Find where the given text appears and provide that cell's center as (X, Y) coordinate. 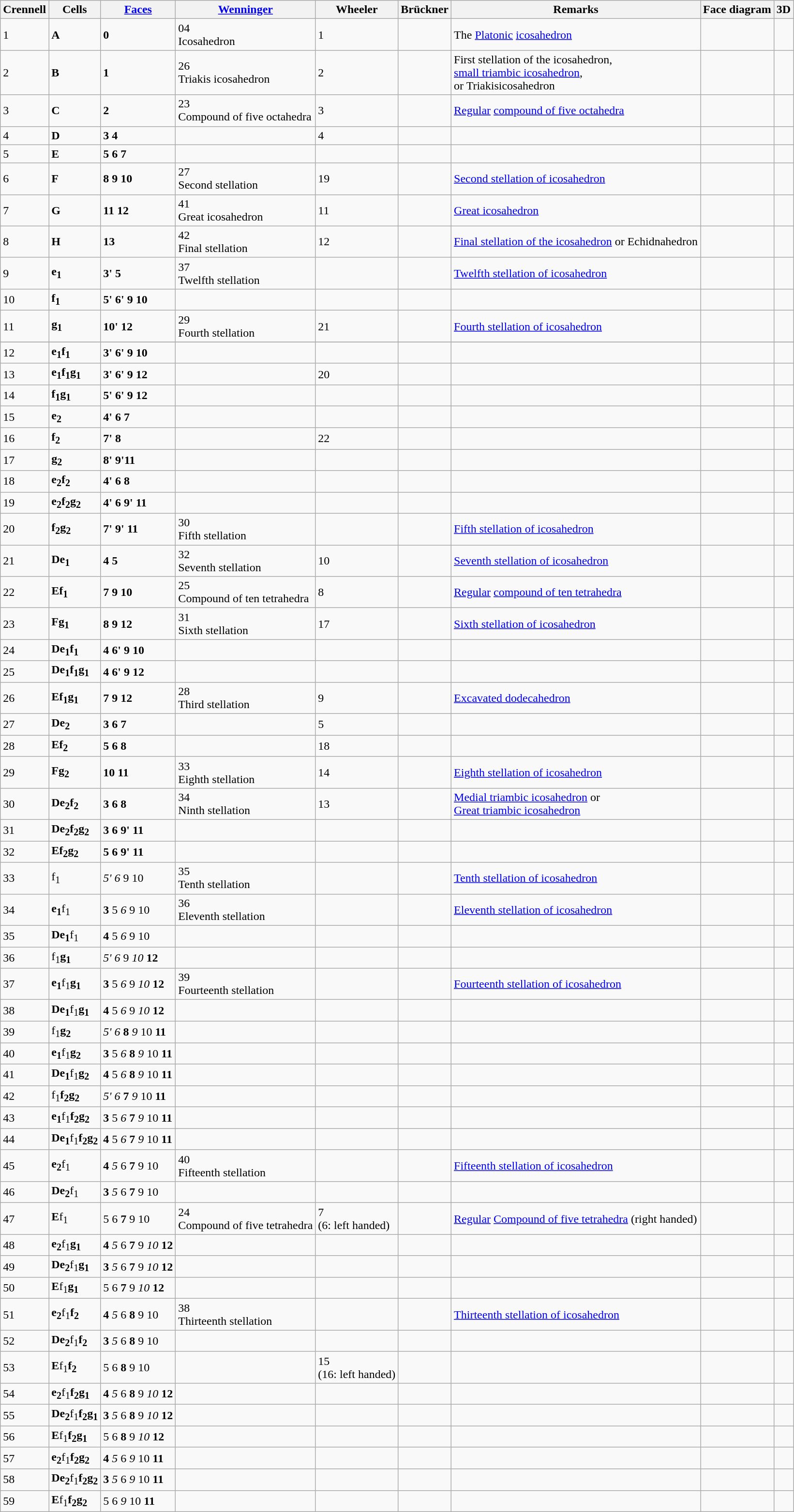
3 5 6 9 10 (138, 909)
5 6 7 9 10 (138, 1219)
26 Triakis icosahedron (246, 73)
26 (25, 697)
4 5 6 9 10 12 (138, 1010)
11 12 (138, 210)
5 6 8 9 10 12 (138, 1437)
D (75, 135)
33 (25, 878)
Wheeler (357, 10)
4 5 (138, 561)
f1g2 (75, 1032)
De2f1g1 (75, 1266)
5' 6 9 10 (138, 878)
5 6 7 9 10 12 (138, 1288)
50 (25, 1288)
G (75, 210)
04Icosahedron (246, 35)
3 5 6 9 10 11 (138, 1480)
4 5 6 8 9 10 12 (138, 1393)
First stellation of the icosahedron, small triambic icosahedron, or Triakisicosahedron (576, 73)
3' 6' 9 10 (138, 353)
Eighth stellation of icosahedron (576, 772)
3 6 9' 11 (138, 830)
3 5 6 9 10 12 (138, 984)
5' 6 8 9 10 11 (138, 1032)
55 (25, 1415)
e2f2g2 (75, 503)
Fifteenth stellation of icosahedron (576, 1166)
57 (25, 1458)
De2f1 (75, 1192)
41 (25, 1075)
Brückner (425, 10)
e2f1f2 (75, 1315)
e2f1f2g2 (75, 1458)
4 5 6 9 10 11 (138, 1458)
Fourteenth stellation of icosahedron (576, 984)
7(6: left handed) (357, 1219)
De1f1g2 (75, 1075)
Medial triambic icosahedron orGreat triambic icosahedron (576, 804)
51 (25, 1315)
32Seventh stellation (246, 561)
De2f2 (75, 804)
Great icosahedron (576, 210)
40 (25, 1053)
E (75, 154)
Regular compound of five octahedra (576, 110)
31Sixth stellation (246, 624)
6 (25, 179)
e2f1f2g1 (75, 1393)
Ef2 (75, 746)
e2f1g1 (75, 1245)
4 5 6 7 9 10 11 (138, 1139)
Fg1 (75, 624)
5 6 9 10 11 (138, 1501)
5' 6 9 10 12 (138, 958)
3 5 6 8 9 10 12 (138, 1415)
5' 6' 9 12 (138, 395)
Regular compound of ten tetrahedra (576, 592)
31 (25, 830)
24 Compound of five tetrahedra (246, 1219)
8 9 10 (138, 179)
8 9 12 (138, 624)
36Eleventh stellation (246, 909)
7' 8 (138, 438)
28 (25, 746)
3D (783, 10)
24 (25, 650)
g1 (75, 326)
34Ninth stellation (246, 804)
Remarks (576, 10)
8' 9'11 (138, 460)
42 (25, 1096)
3' 5 (138, 273)
f1f2g2 (75, 1096)
Faces (138, 10)
3 5 6 7 9 10 11 (138, 1118)
3' 6' 9 12 (138, 374)
3 5 6 8 9 10 11 (138, 1053)
Sixth stellation of icosahedron (576, 624)
Eleventh stellation of icosahedron (576, 909)
41Great icosahedron (246, 210)
52 (25, 1341)
De2 (75, 725)
H (75, 242)
Crennell (25, 10)
10 11 (138, 772)
Ef1f2g2 (75, 1501)
38 (25, 1010)
5 6 8 (138, 746)
59 (25, 1501)
e2 (75, 417)
3 6 7 (138, 725)
Cells (75, 10)
De2f2g2 (75, 830)
45 (25, 1166)
Twelfth stellation of icosahedron (576, 273)
4 6' 9 10 (138, 650)
15(16: left handed) (357, 1367)
4 5 6 9 10 (138, 936)
3 6 8 (138, 804)
Ef2g2 (75, 852)
56 (25, 1437)
f2 (75, 438)
4' 6 7 (138, 417)
A (75, 35)
e2f1 (75, 1166)
e1f1f2g2 (75, 1118)
Final stellation of the icosahedron or Echidnahedron (576, 242)
28Third stellation (246, 697)
5' 6 7 9 10 11 (138, 1096)
42Final stellation (246, 242)
35Tenth stellation (246, 878)
25Compound of ten tetrahedra (246, 592)
Fg2 (75, 772)
30 (25, 804)
30Fifth stellation (246, 529)
10' 12 (138, 326)
40Fifteenth stellation (246, 1166)
34 (25, 909)
4' 6 8 (138, 481)
25 (25, 671)
Second stellation of icosahedron (576, 179)
Excavated dodecahedron (576, 697)
5 6 8 9 10 (138, 1367)
15 (25, 417)
Ef1f2g1 (75, 1437)
3 4 (138, 135)
Regular Compound of five tetrahedra (right handed) (576, 1219)
7' 9' 11 (138, 529)
46 (25, 1192)
7 (25, 210)
e1f1g2 (75, 1053)
Fourth stellation of icosahedron (576, 326)
48 (25, 1245)
4 6' 9 12 (138, 671)
4 5 6 7 9 10 12 (138, 1245)
The Platonic icosahedron (576, 35)
35 (25, 936)
23Compound of five octahedra (246, 110)
g2 (75, 460)
39 (25, 1032)
16 (25, 438)
e2f2 (75, 481)
36 (25, 958)
B (75, 73)
5' 6' 9 10 (138, 299)
5 6 7 (138, 154)
44 (25, 1139)
33Eighth stellation (246, 772)
58 (25, 1480)
4 5 6 8 9 10 (138, 1315)
De2f1f2g2 (75, 1480)
23 (25, 624)
Fifth stellation of icosahedron (576, 529)
39Fourteenth stellation (246, 984)
Ef1f2 (75, 1367)
De1 (75, 561)
0 (138, 35)
Seventh stellation of icosahedron (576, 561)
4 5 6 8 9 10 11 (138, 1075)
38Thirteenth stellation (246, 1315)
f2g2 (75, 529)
3 5 6 7 9 10 (138, 1192)
Face diagram (737, 10)
De2f1f2 (75, 1341)
49 (25, 1266)
3 5 6 8 9 10 (138, 1341)
De2f1f2g1 (75, 1415)
5 6 9' 11 (138, 852)
C (75, 110)
47 (25, 1219)
29 (25, 772)
37 (25, 984)
De1f1f2g2 (75, 1139)
53 (25, 1367)
3 5 6 7 9 10 12 (138, 1266)
4' 6 9' 11 (138, 503)
4 5 6 7 9 10 (138, 1166)
54 (25, 1393)
7 9 10 (138, 592)
32 (25, 852)
7 9 12 (138, 697)
Tenth stellation of icosahedron (576, 878)
e1 (75, 273)
Thirteenth stellation of icosahedron (576, 1315)
27Second stellation (246, 179)
37Twelfth stellation (246, 273)
43 (25, 1118)
27 (25, 725)
F (75, 179)
Wenninger (246, 10)
29Fourth stellation (246, 326)
